Output the (X, Y) coordinate of the center of the cell containing the given text.  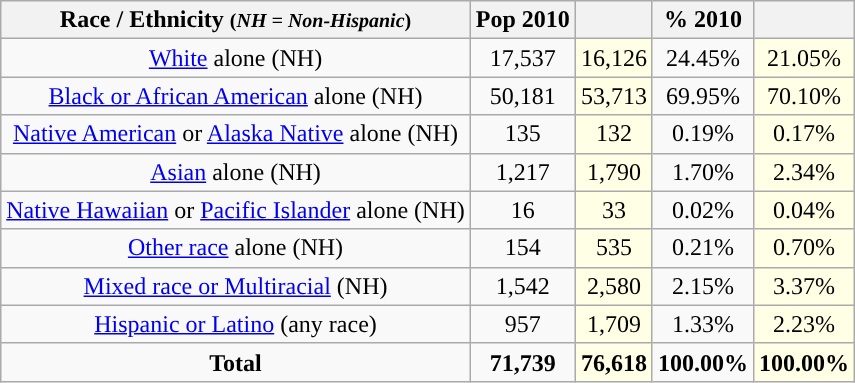
135 (522, 134)
1.33% (702, 324)
53,713 (614, 96)
69.95% (702, 96)
2.34% (804, 172)
132 (614, 134)
1,542 (522, 286)
Race / Ethnicity (NH = Non-Hispanic) (236, 20)
70.10% (804, 96)
Black or African American alone (NH) (236, 96)
0.70% (804, 248)
154 (522, 248)
0.02% (702, 210)
24.45% (702, 58)
76,618 (614, 362)
3.37% (804, 286)
2,580 (614, 286)
0.21% (702, 248)
17,537 (522, 58)
16 (522, 210)
% 2010 (702, 20)
Total (236, 362)
0.17% (804, 134)
0.04% (804, 210)
1,709 (614, 324)
71,739 (522, 362)
Other race alone (NH) (236, 248)
Asian alone (NH) (236, 172)
Native Hawaiian or Pacific Islander alone (NH) (236, 210)
2.15% (702, 286)
Mixed race or Multiracial (NH) (236, 286)
0.19% (702, 134)
1,217 (522, 172)
1,790 (614, 172)
2.23% (804, 324)
White alone (NH) (236, 58)
535 (614, 248)
16,126 (614, 58)
957 (522, 324)
50,181 (522, 96)
21.05% (804, 58)
Hispanic or Latino (any race) (236, 324)
Pop 2010 (522, 20)
1.70% (702, 172)
33 (614, 210)
Native American or Alaska Native alone (NH) (236, 134)
